For the text-containing cell, return its midpoint in (X, Y) coordinate format. 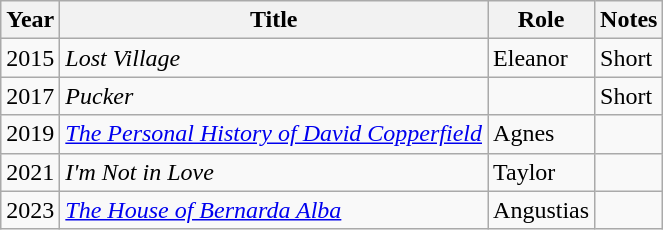
Notes (629, 20)
Year (30, 20)
Pucker (274, 96)
Agnes (542, 134)
Role (542, 20)
Taylor (542, 172)
The Personal History of David Copperfield (274, 134)
Eleanor (542, 58)
2021 (30, 172)
2019 (30, 134)
2017 (30, 96)
2023 (30, 210)
The House of Bernarda Alba (274, 210)
Title (274, 20)
Angustias (542, 210)
2015 (30, 58)
I'm Not in Love (274, 172)
Lost Village (274, 58)
